From the cell containing the given text, extract its center point as [X, Y] coordinate. 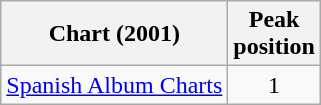
Chart (2001) [114, 34]
Spanish Album Charts [114, 85]
Peakposition [274, 34]
1 [274, 85]
